Detect which cell encompasses the target text, then output its (x, y) center coordinate. 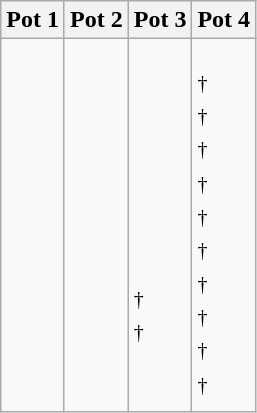
Pot 3 (160, 20)
† † (160, 226)
† † † † † † † † † † (224, 226)
Pot 2 (96, 20)
Pot 4 (224, 20)
Pot 1 (33, 20)
